For the text-containing cell, return its midpoint in (x, y) coordinate format. 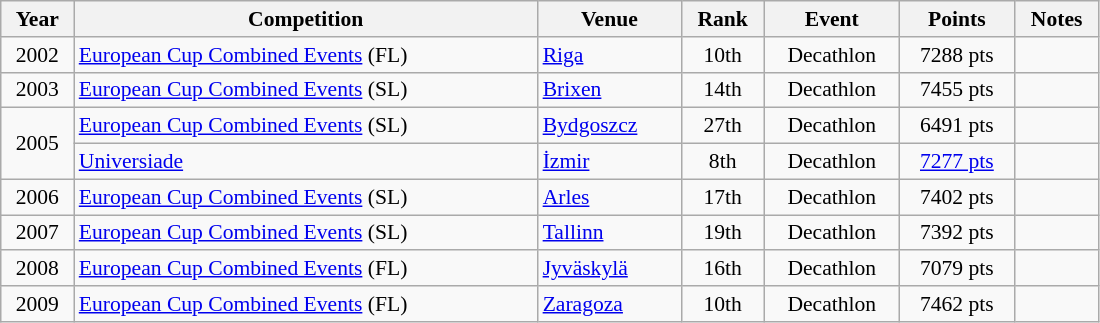
7288 pts (956, 55)
Venue (610, 19)
19th (722, 233)
7392 pts (956, 233)
Year (38, 19)
2005 (38, 144)
Jyväskylä (610, 269)
7079 pts (956, 269)
2003 (38, 90)
2002 (38, 55)
Points (956, 19)
2008 (38, 269)
7277 pts (956, 162)
Zaragoza (610, 304)
2009 (38, 304)
7402 pts (956, 197)
Brixen (610, 90)
27th (722, 126)
16th (722, 269)
17th (722, 197)
Event (832, 19)
Arles (610, 197)
8th (722, 162)
Notes (1056, 19)
Rank (722, 19)
7455 pts (956, 90)
Tallinn (610, 233)
Universiade (306, 162)
İzmir (610, 162)
7462 pts (956, 304)
Competition (306, 19)
6491 pts (956, 126)
Bydgoszcz (610, 126)
Riga (610, 55)
2006 (38, 197)
14th (722, 90)
2007 (38, 233)
